Locate the cell with the specified text and output its [x, y] center coordinate. 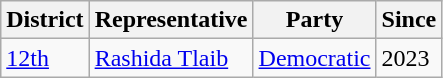
District [45, 20]
Since [409, 20]
2023 [409, 58]
12th [45, 58]
Rashida Tlaib [171, 58]
Party [314, 20]
Representative [171, 20]
Democratic [314, 58]
